Determine the [x, y] coordinate at the center of the cell enclosing the given text.  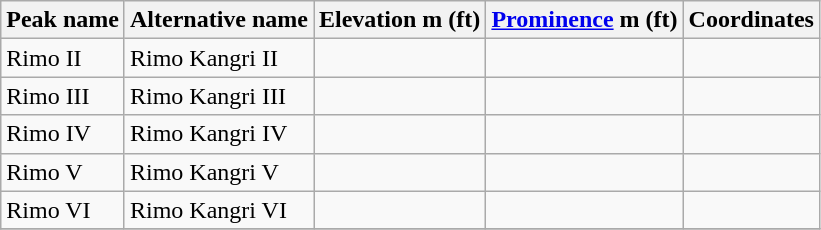
Prominence m (ft) [584, 20]
Alternative name [218, 20]
Rimo Kangri IV [218, 134]
Rimo VI [63, 210]
Rimo V [63, 172]
Rimo Kangri II [218, 58]
Peak name [63, 20]
Rimo Kangri III [218, 96]
Rimo II [63, 58]
Elevation m (ft) [400, 20]
Rimo IV [63, 134]
Rimo Kangri VI [218, 210]
Coordinates [751, 20]
Rimo Kangri V [218, 172]
Rimo III [63, 96]
